Find where the given text appears and provide that cell's center as (X, Y) coordinate. 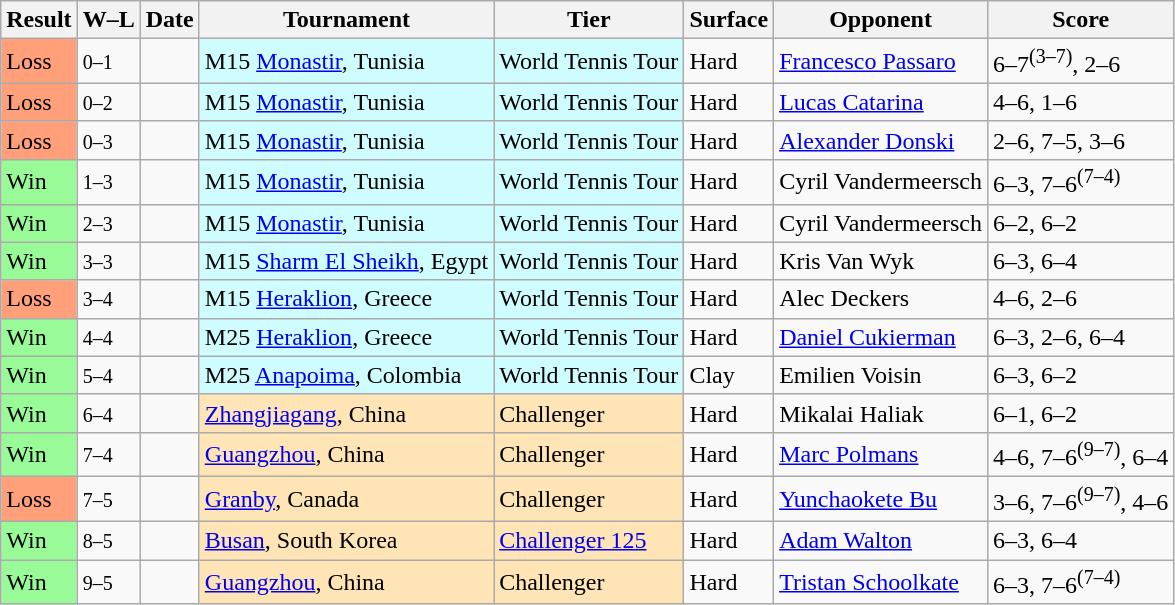
2–6, 7–5, 3–6 (1080, 140)
Lucas Catarina (881, 102)
Francesco Passaro (881, 62)
Score (1080, 20)
6–1, 6–2 (1080, 413)
Tier (589, 20)
Result (39, 20)
M25 Anapoima, Colombia (346, 375)
6–3, 2–6, 6–4 (1080, 337)
Alec Deckers (881, 299)
Opponent (881, 20)
7–4 (108, 454)
Tournament (346, 20)
3–6, 7–6(9–7), 4–6 (1080, 500)
Surface (729, 20)
Yunchaokete Bu (881, 500)
Zhangjiagang, China (346, 413)
4–6, 2–6 (1080, 299)
4–4 (108, 337)
6–2, 6–2 (1080, 223)
9–5 (108, 582)
Challenger 125 (589, 541)
Adam Walton (881, 541)
8–5 (108, 541)
Alexander Donski (881, 140)
3–4 (108, 299)
Clay (729, 375)
Mikalai Haliak (881, 413)
4–6, 7–6(9–7), 6–4 (1080, 454)
Daniel Cukierman (881, 337)
0–2 (108, 102)
6–3, 6–2 (1080, 375)
6–7(3–7), 2–6 (1080, 62)
Emilien Voisin (881, 375)
5–4 (108, 375)
W–L (108, 20)
3–3 (108, 261)
0–1 (108, 62)
Granby, Canada (346, 500)
Marc Polmans (881, 454)
7–5 (108, 500)
M25 Heraklion, Greece (346, 337)
1–3 (108, 182)
0–3 (108, 140)
4–6, 1–6 (1080, 102)
Busan, South Korea (346, 541)
M15 Heraklion, Greece (346, 299)
M15 Sharm El Sheikh, Egypt (346, 261)
2–3 (108, 223)
Date (170, 20)
Tristan Schoolkate (881, 582)
6–4 (108, 413)
Kris Van Wyk (881, 261)
